Identify which cell holds the provided text, then report its (x, y) central coordinate. 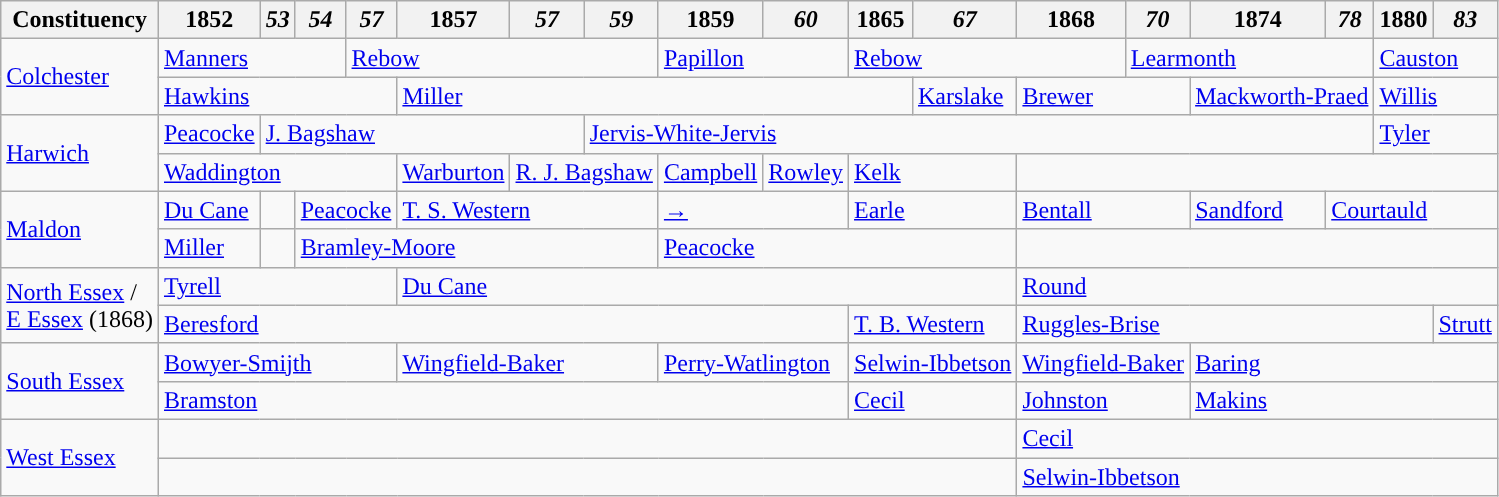
Willis (1436, 96)
Courtauld (1412, 210)
Bowyer-Smijth (277, 362)
1859 (710, 20)
53 (278, 20)
South Essex (80, 381)
Learmonth (1250, 58)
Jervis-White-Jervis (979, 134)
59 (621, 20)
Mackworth-Praed (1282, 96)
1865 (881, 20)
→ (753, 210)
1852 (209, 20)
R. J. Bagshaw (584, 172)
West Essex (80, 457)
54 (320, 20)
Perry-Watlington (753, 362)
Strutt (1465, 324)
Campbell (710, 172)
Brewer (1104, 96)
1857 (454, 20)
Bentall (1104, 210)
Rowley (806, 172)
Beresford (503, 324)
Warburton (454, 172)
Kelk (933, 172)
1880 (1404, 20)
60 (806, 20)
North Essex /E Essex (1868) (80, 305)
Manners (252, 58)
Waddington (277, 172)
1874 (1258, 20)
Tyler (1436, 134)
78 (1350, 20)
Bramley-Moore (476, 248)
Earle (933, 210)
Sandford (1258, 210)
67 (964, 20)
Round (1258, 286)
Maldon (80, 229)
Karslake (964, 96)
J. Bagshaw (422, 134)
Constituency (80, 20)
T. B. Western (933, 324)
70 (1157, 20)
Bramston (503, 400)
Papillon (753, 58)
Johnston (1104, 400)
1868 (1071, 20)
Baring (1344, 362)
Hawkins (277, 96)
Makins (1344, 400)
Causton (1436, 58)
83 (1465, 20)
Colchester (80, 77)
Ruggles-Brise (1225, 324)
Harwich (80, 153)
Tyrell (277, 286)
T. S. Western (528, 210)
